Provide the (X, Y) coordinate of the cell's center where the given text is located.  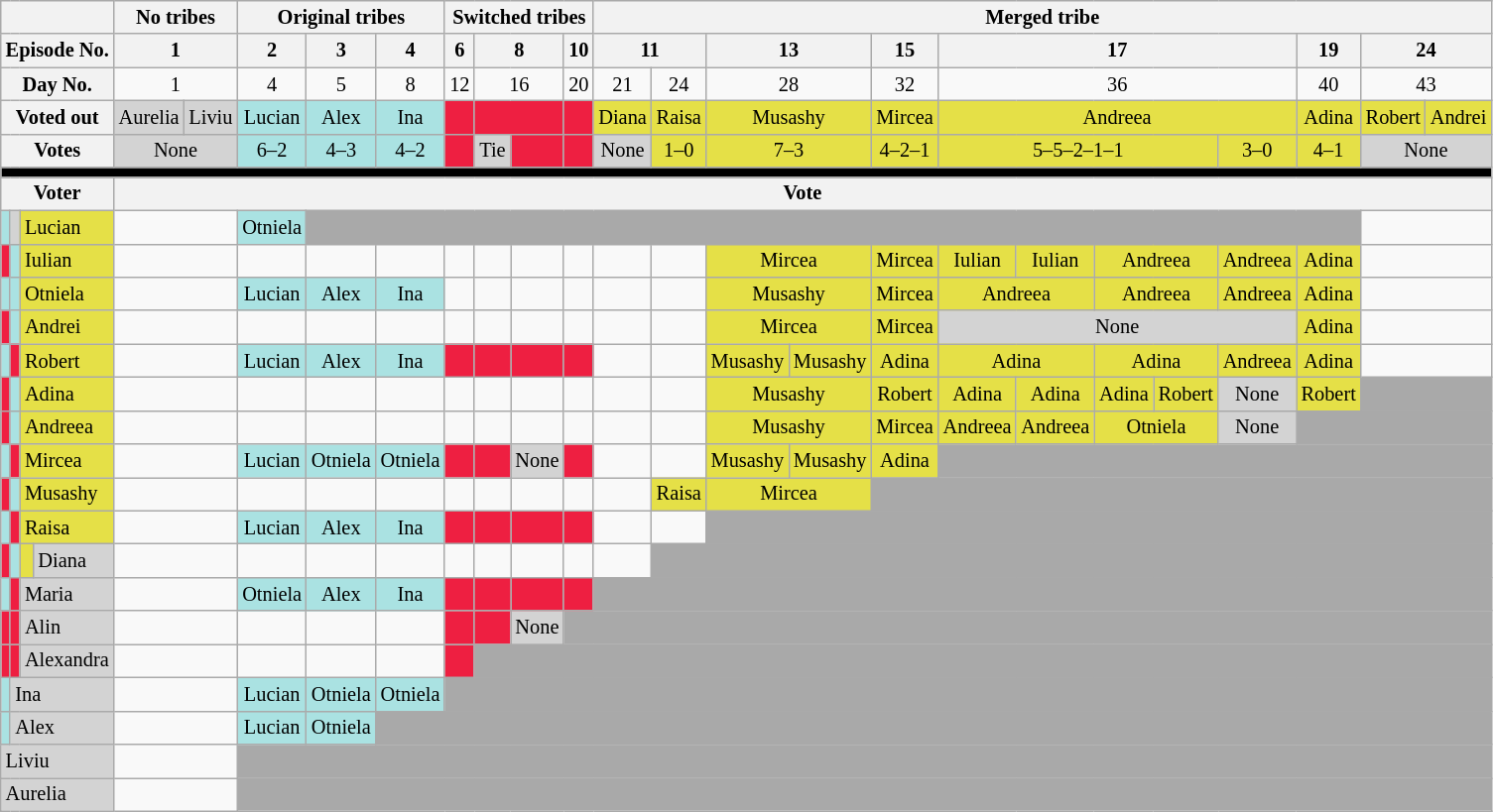
Episode No. (58, 51)
40 (1329, 84)
19 (1329, 51)
21 (622, 84)
3–0 (1258, 151)
4–2 (411, 151)
5 (341, 84)
10 (578, 51)
Switched tribes (519, 17)
Maria (67, 594)
No tribes (177, 17)
6 (459, 51)
6–2 (272, 151)
Merged tribe (1042, 17)
7–3 (790, 151)
5–5–2–1–1 (1078, 151)
Alin (67, 628)
2 (272, 51)
13 (790, 51)
1–0 (679, 151)
4–3 (341, 151)
Vote (803, 193)
28 (790, 84)
20 (578, 84)
Day No. (58, 84)
Voted out (58, 117)
3 (341, 51)
16 (519, 84)
43 (1427, 84)
Original tribes (341, 17)
15 (905, 51)
Votes (58, 151)
Voter (58, 193)
36 (1117, 84)
17 (1117, 51)
Alexandra (67, 660)
11 (649, 51)
4–1 (1329, 151)
32 (905, 84)
4–2–1 (905, 151)
12 (459, 84)
Tie (492, 151)
